Detect which cell encompasses the target text, then output its [x, y] center coordinate. 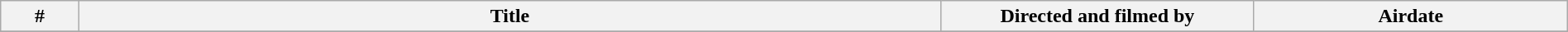
Title [509, 16]
Directed and filmed by [1097, 16]
Airdate [1411, 16]
# [40, 16]
